Output the (x, y) coordinate of the center of the cell containing the given text.  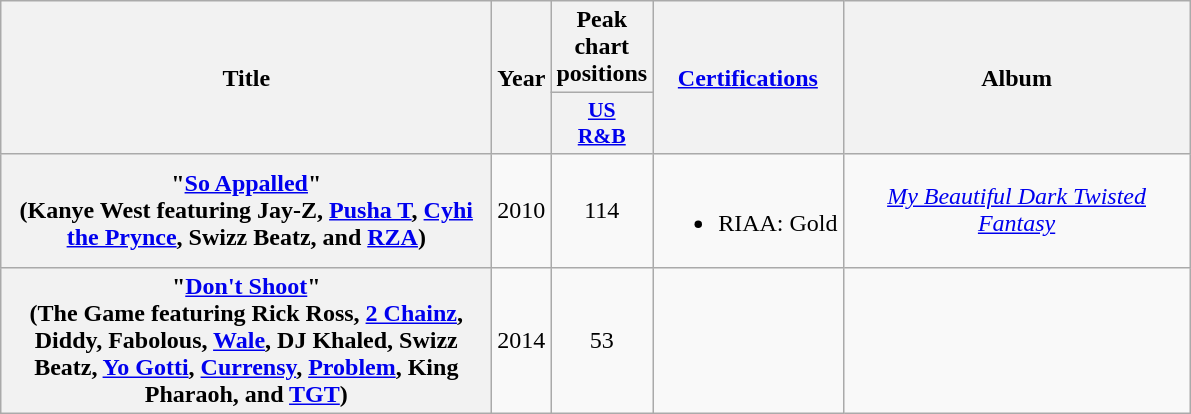
Year (522, 78)
Peak chart positions (602, 47)
"So Appalled"(Kanye West featuring Jay-Z, Pusha T, Cyhi the Prynce, Swizz Beatz, and RZA) (246, 210)
Certifications (748, 78)
RIAA: Gold (748, 210)
My Beautiful Dark Twisted Fantasy (1016, 210)
114 (602, 210)
2014 (522, 340)
53 (602, 340)
Album (1016, 78)
USR&B (602, 124)
2010 (522, 210)
Title (246, 78)
